Return the (x, y) coordinate for the center point of the cell that contains the specified text.  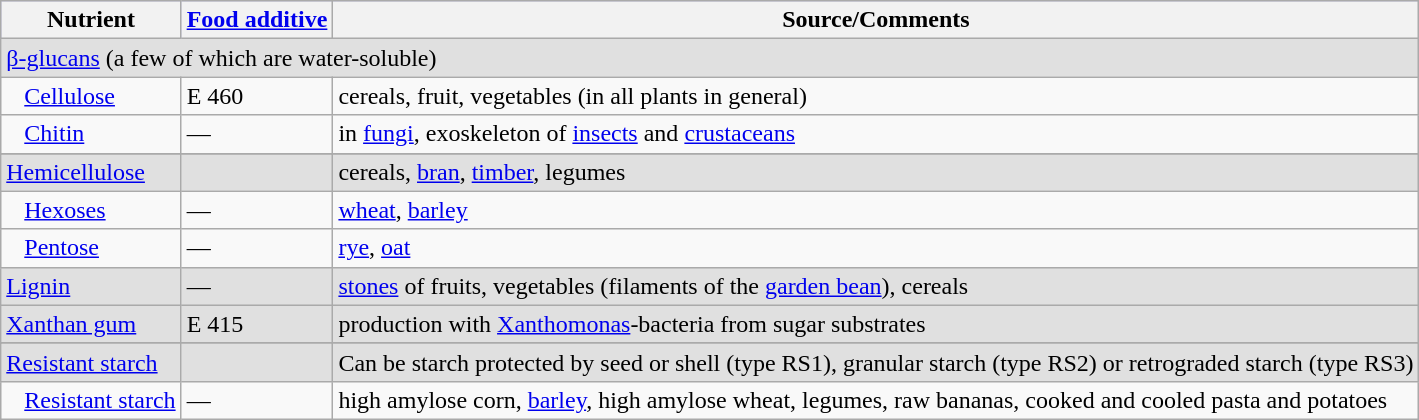
Cellulose (91, 96)
rye, oat (876, 248)
E 460 (257, 96)
wheat, barley (876, 210)
stones of fruits, vegetables (filaments of the garden bean), cereals (876, 286)
cereals, fruit, vegetables (in all plants in general) (876, 96)
Nutrient (91, 20)
production with Xanthomonas-bacteria from sugar substrates (876, 324)
Pentose (91, 248)
Hemicellulose (91, 172)
E 415 (257, 324)
Source/Comments (876, 20)
cereals, bran, timber, legumes (876, 172)
Chitin (91, 134)
β-glucans (a few of which are water-soluble) (710, 58)
in fungi, exoskeleton of insects and crustaceans (876, 134)
Can be starch protected by seed or shell (type RS1), granular starch (type RS2) or retrograded starch (type RS3) (876, 362)
Food additive (257, 20)
high amylose corn, barley, high amylose wheat, legumes, raw bananas, cooked and cooled pasta and potatoes (876, 400)
Lignin (91, 286)
Hexoses (91, 210)
Xanthan gum (91, 324)
